Locate the cell with the specified text and output its [x, y] center coordinate. 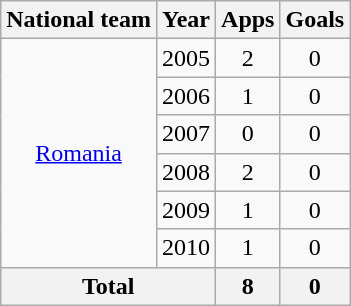
8 [248, 286]
Total [108, 286]
2006 [186, 96]
2008 [186, 172]
Romania [79, 153]
National team [79, 20]
2005 [186, 58]
2007 [186, 134]
2010 [186, 248]
Apps [248, 20]
Year [186, 20]
2009 [186, 210]
Goals [315, 20]
